Search for the cell housing the specified text and yield its [X, Y] center coordinate. 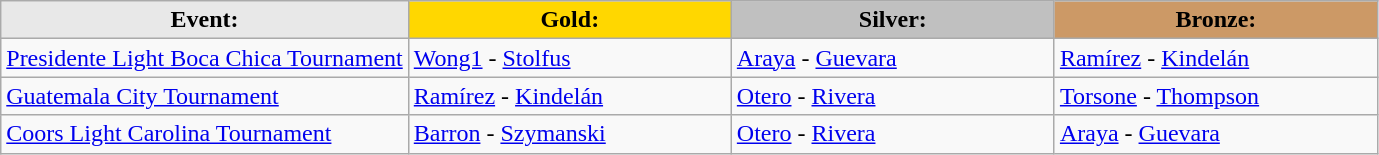
Guatemala City Tournament [205, 96]
Presidente Light Boca Chica Tournament [205, 58]
Coors Light Carolina Tournament [205, 134]
Barron - Szymanski [570, 134]
Silver: [892, 20]
Event: [205, 20]
Bronze: [1216, 20]
Torsone - Thompson [1216, 96]
Gold: [570, 20]
Wong1 - Stolfus [570, 58]
